Provide the (x, y) coordinate of the cell's center where the given text is located.  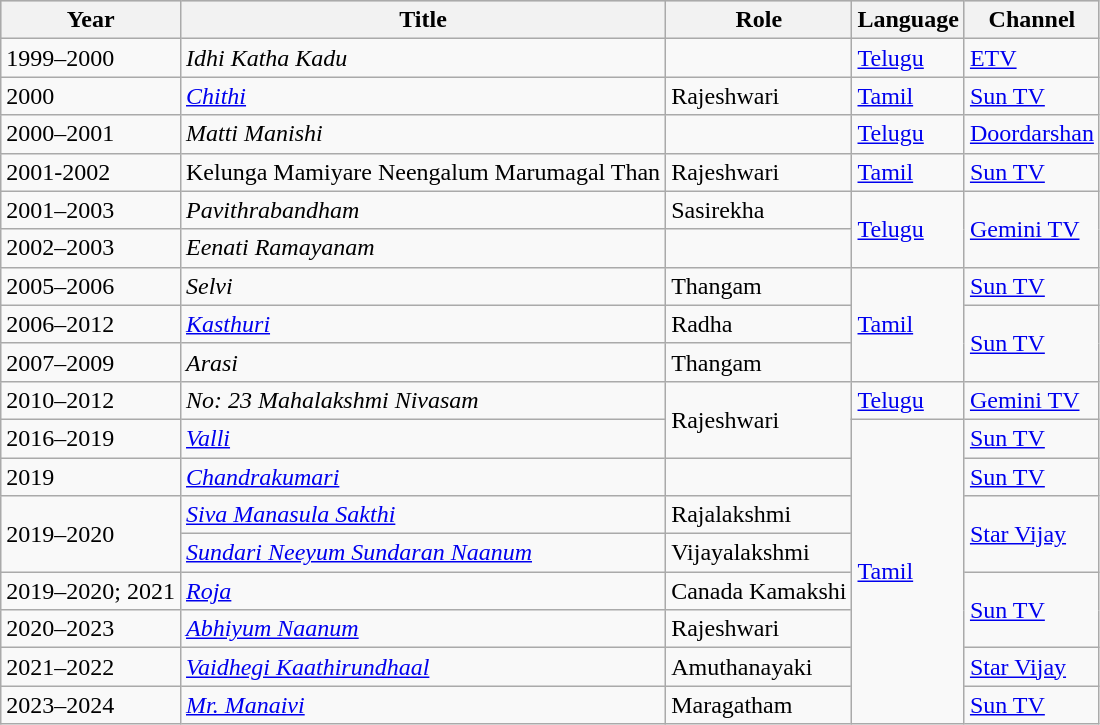
Channel (1032, 20)
Siva Manasula Sakthi (422, 515)
Radha (759, 324)
No: 23 Mahalakshmi Nivasam (422, 400)
Matti Manishi (422, 134)
2001-2002 (91, 172)
1999–2000 (91, 58)
Sasirekha (759, 210)
2001–2003 (91, 210)
2005–2006 (91, 286)
Roja (422, 591)
Language (908, 20)
2019 (91, 477)
Kasthuri (422, 324)
Sundari Neeyum Sundaran Naanum (422, 553)
Eenati Ramayanam (422, 248)
Valli (422, 438)
2016–2019 (91, 438)
2006–2012 (91, 324)
Arasi (422, 362)
2020–2023 (91, 629)
2010–2012 (91, 400)
Selvi (422, 286)
2000 (91, 96)
Rajalakshmi (759, 515)
Kelunga Mamiyare Neengalum Marumagal Than (422, 172)
ETV (1032, 58)
Chithi (422, 96)
2002–2003 (91, 248)
Pavithrabandham (422, 210)
Mr. Manaivi (422, 705)
Year (91, 20)
Doordarshan (1032, 134)
2019–2020 (91, 534)
Canada Kamakshi (759, 591)
Role (759, 20)
Maragatham (759, 705)
2021–2022 (91, 667)
Vaidhegi Kaathirundhaal (422, 667)
2007–2009 (91, 362)
Idhi Katha Kadu (422, 58)
Chandrakumari (422, 477)
Vijayalakshmi (759, 553)
2000–2001 (91, 134)
Amuthanayaki (759, 667)
Abhiyum Naanum (422, 629)
2023–2024 (91, 705)
2019–2020; 2021 (91, 591)
Title (422, 20)
